For the text-containing cell, return its midpoint in [X, Y] coordinate format. 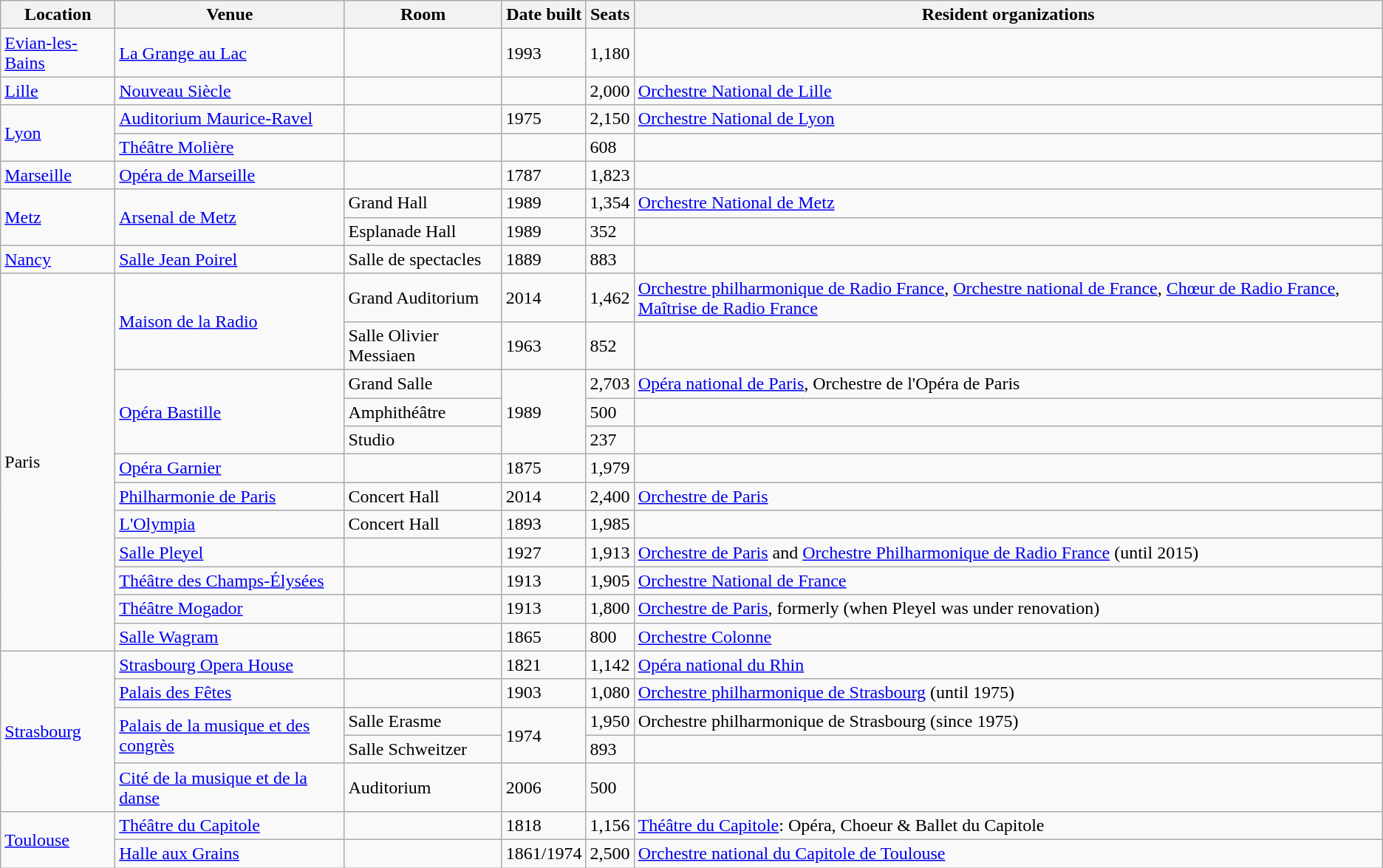
1821 [544, 665]
Orchestre philharmonique de Strasbourg (until 1975) [1008, 693]
Venue [230, 15]
1818 [544, 825]
Orchestre National de Metz [1008, 203]
L'Olympia [230, 524]
1,180 [610, 53]
Opéra de Marseille [230, 175]
1,142 [610, 665]
1893 [544, 524]
1865 [544, 637]
Metz [58, 217]
352 [610, 231]
Location [58, 15]
Arsenal de Metz [230, 217]
Seats [610, 15]
1875 [544, 468]
1,950 [610, 721]
La Grange au Lac [230, 53]
Théâtre du Capitole [230, 825]
Grand Auditorium [423, 297]
Amphithéâtre [423, 411]
Orchestre Colonne [1008, 637]
893 [610, 749]
Nancy [58, 259]
1889 [544, 259]
Salle Pleyel [230, 553]
1,823 [610, 175]
Opéra Garnier [230, 468]
Date built [544, 15]
Evian-les-Bains [58, 53]
Auditorium Maurice-Ravel [230, 119]
883 [610, 259]
Théâtre du Capitole: Opéra, Choeur & Ballet du Capitole [1008, 825]
2,400 [610, 496]
800 [610, 637]
Paris [58, 462]
Salle Jean Poirel [230, 259]
1,354 [610, 203]
Room [423, 15]
Orchestre de Paris, formerly (when Pleyel was under renovation) [1008, 609]
Halle aux Grains [230, 853]
1,913 [610, 553]
Cité de la musique et de la danse [230, 787]
Orchestre de Paris and Orchestre Philharmonique de Radio France (until 2015) [1008, 553]
Studio [423, 440]
1927 [544, 553]
Resident organizations [1008, 15]
1975 [544, 119]
Orchestre philharmonique de Strasbourg (since 1975) [1008, 721]
Salle de spectacles [423, 259]
1,156 [610, 825]
Théâtre Molière [230, 147]
1861/1974 [544, 853]
Théâtre des Champs-Élysées [230, 581]
1,905 [610, 581]
237 [610, 440]
Grand Hall [423, 203]
Lyon [58, 133]
1787 [544, 175]
Marseille [58, 175]
1903 [544, 693]
Lille [58, 91]
1,800 [610, 609]
Salle Wagram [230, 637]
Grand Salle [423, 383]
Orchestre National de France [1008, 581]
Orchestre National de Lyon [1008, 119]
1963 [544, 346]
1,985 [610, 524]
Opéra national du Rhin [1008, 665]
Strasbourg [58, 731]
Orchestre philharmonique de Radio France, Orchestre national de France, Chœur de Radio France, Maîtrise de Radio France [1008, 297]
2,500 [610, 853]
Orchestre National de Lille [1008, 91]
1,462 [610, 297]
2,150 [610, 119]
2006 [544, 787]
Opéra Bastille [230, 411]
2,000 [610, 91]
Orchestre de Paris [1008, 496]
1,080 [610, 693]
Maison de la Radio [230, 321]
Salle Erasme [423, 721]
1974 [544, 735]
Toulouse [58, 839]
Philharmonie de Paris [230, 496]
608 [610, 147]
Théâtre Mogador [230, 609]
1,979 [610, 468]
1993 [544, 53]
Nouveau Siècle [230, 91]
Salle Olivier Messiaen [423, 346]
Orchestre national du Capitole de Toulouse [1008, 853]
Palais des Fêtes [230, 693]
Salle Schweitzer [423, 749]
Auditorium [423, 787]
2,703 [610, 383]
Strasbourg Opera House [230, 665]
Palais de la musique et des congrès [230, 735]
Esplanade Hall [423, 231]
Opéra national de Paris, Orchestre de l'Opéra de Paris [1008, 383]
852 [610, 346]
